Output the [x, y] coordinate of the center of the cell containing the given text.  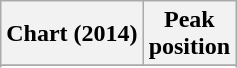
Peakposition [189, 34]
Chart (2014) [72, 34]
